Scan for the cell matching the given text and deliver its (X, Y) coordinate at center. 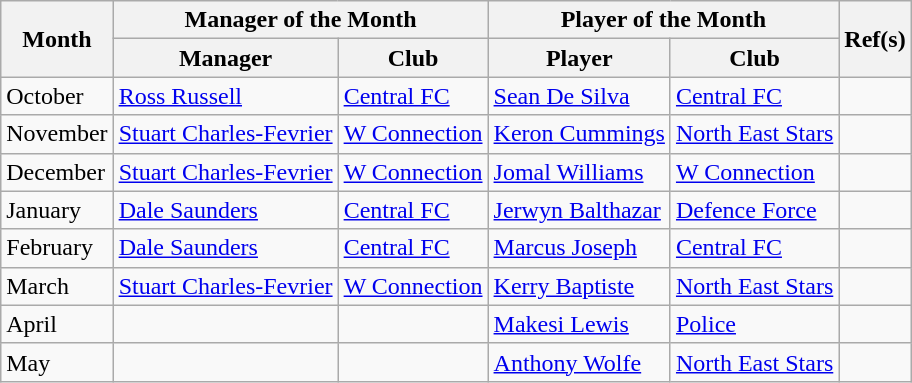
Defence Force (754, 210)
Makesi Lewis (579, 324)
Player of the Month (664, 20)
Marcus Joseph (579, 248)
January (57, 210)
Manager of the Month (300, 20)
November (57, 134)
December (57, 172)
Month (57, 39)
May (57, 362)
Manager (226, 58)
Ross Russell (226, 96)
Kerry Baptiste (579, 286)
Sean De Silva (579, 96)
February (57, 248)
Police (754, 324)
October (57, 96)
Keron Cummings (579, 134)
April (57, 324)
Player (579, 58)
Ref(s) (875, 39)
Jerwyn Balthazar (579, 210)
Jomal Williams (579, 172)
Anthony Wolfe (579, 362)
March (57, 286)
